For the text-containing cell, return its midpoint in (x, y) coordinate format. 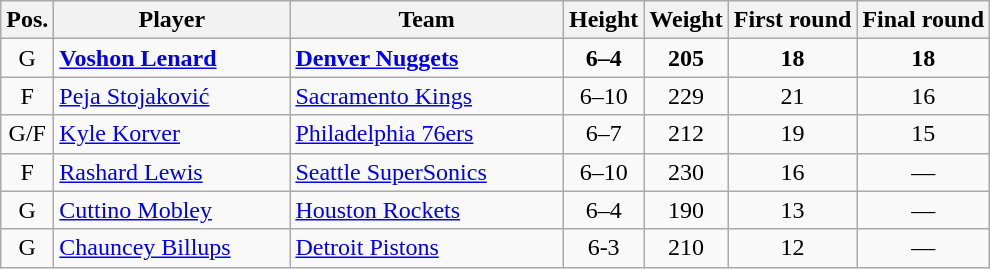
Kyle Korver (172, 134)
Seattle SuperSonics (427, 172)
Final round (924, 20)
210 (686, 248)
Denver Nuggets (427, 58)
6–7 (603, 134)
Player (172, 20)
21 (792, 96)
229 (686, 96)
230 (686, 172)
Voshon Lenard (172, 58)
Team (427, 20)
Weight (686, 20)
Pos. (28, 20)
13 (792, 210)
Chauncey Billups (172, 248)
212 (686, 134)
205 (686, 58)
Peja Stojaković (172, 96)
6-3 (603, 248)
19 (792, 134)
Sacramento Kings (427, 96)
Rashard Lewis (172, 172)
12 (792, 248)
15 (924, 134)
First round (792, 20)
Houston Rockets (427, 210)
Cuttino Mobley (172, 210)
Philadelphia 76ers (427, 134)
Height (603, 20)
190 (686, 210)
Detroit Pistons (427, 248)
G/F (28, 134)
